Identify which cell holds the provided text, then report its (X, Y) central coordinate. 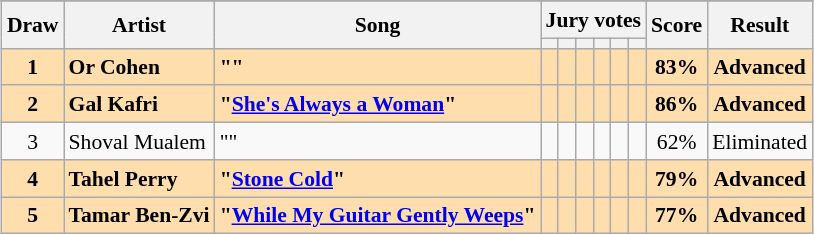
Tamar Ben-Zvi (140, 216)
Shoval Mualem (140, 142)
Jury votes (594, 20)
77% (676, 216)
Score (676, 24)
79% (676, 178)
1 (33, 66)
86% (676, 104)
"Stone Cold" (378, 178)
"She's Always a Woman" (378, 104)
Draw (33, 24)
Tahel Perry (140, 178)
Song (378, 24)
5 (33, 216)
Result (760, 24)
Gal Kafri (140, 104)
"While My Guitar Gently Weeps" (378, 216)
2 (33, 104)
Eliminated (760, 142)
3 (33, 142)
83% (676, 66)
62% (676, 142)
Or Cohen (140, 66)
4 (33, 178)
Artist (140, 24)
